Search for the cell housing the specified text and yield its [x, y] center coordinate. 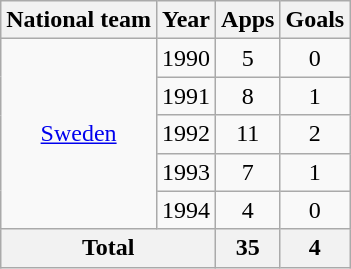
2 [315, 134]
Total [108, 248]
1990 [186, 58]
8 [248, 96]
1991 [186, 96]
Apps [248, 20]
1994 [186, 210]
Sweden [79, 134]
National team [79, 20]
11 [248, 134]
5 [248, 58]
Year [186, 20]
1992 [186, 134]
35 [248, 248]
7 [248, 172]
Goals [315, 20]
1993 [186, 172]
